Capture the cell that displays the provided text and extract its [x, y] central coordinate. 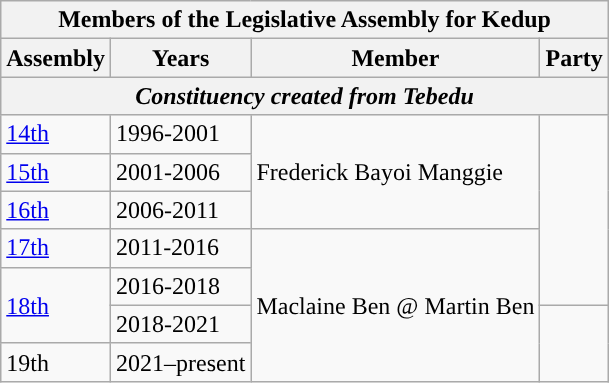
Frederick Bayoi Manggie [396, 172]
2006-2011 [180, 210]
2021–present [180, 362]
2018-2021 [180, 324]
17th [56, 248]
15th [56, 172]
18th [56, 305]
1996-2001 [180, 134]
Party [574, 58]
19th [56, 362]
Members of the Legislative Assembly for Kedup [305, 20]
Maclaine Ben @ Martin Ben [396, 305]
2001-2006 [180, 172]
16th [56, 210]
Years [180, 58]
2016-2018 [180, 286]
14th [56, 134]
2011-2016 [180, 248]
Constituency created from Tebedu [305, 96]
Member [396, 58]
Assembly [56, 58]
